From the cell containing the given text, extract its center point as [X, Y] coordinate. 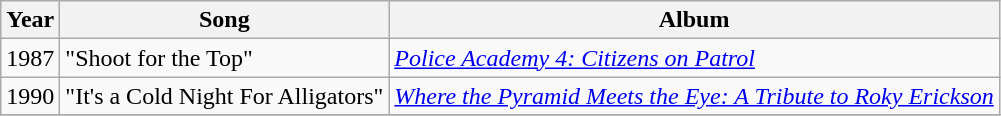
"Shoot for the Top" [224, 58]
Year [30, 20]
Album [694, 20]
1990 [30, 96]
Song [224, 20]
Where the Pyramid Meets the Eye: A Tribute to Roky Erickson [694, 96]
1987 [30, 58]
Police Academy 4: Citizens on Patrol [694, 58]
"It's a Cold Night For Alligators" [224, 96]
